Provide the (X, Y) coordinate of the cell's center where the given text is located.  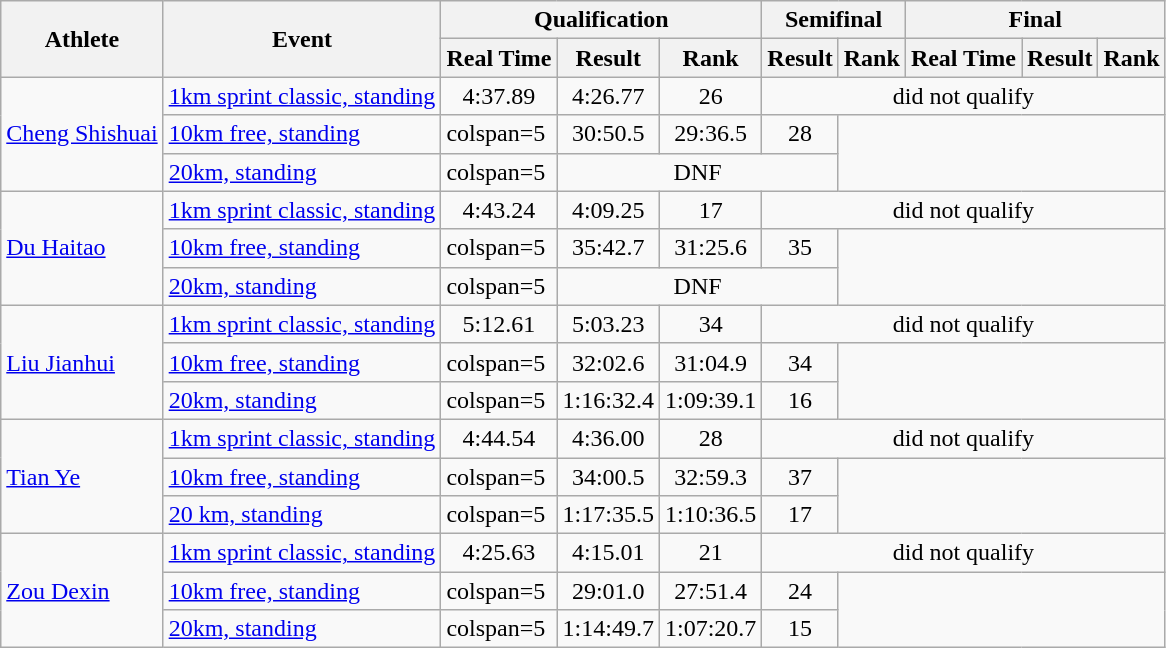
24 (800, 591)
Tian Ye (82, 476)
30:50.5 (608, 134)
4:09.25 (608, 210)
5:03.23 (608, 324)
Qualification (602, 20)
4:26.77 (608, 96)
26 (710, 96)
Final (1035, 20)
32:02.6 (608, 362)
Liu Jianhui (82, 362)
31:25.6 (710, 248)
Zou Dexin (82, 591)
27:51.4 (710, 591)
1:14:49.7 (608, 629)
Semifinal (834, 20)
Athlete (82, 39)
1:16:32.4 (608, 400)
29:36.5 (710, 134)
1:17:35.5 (608, 515)
Du Haitao (82, 248)
32:59.3 (710, 477)
4:44.54 (499, 438)
34:00.5 (608, 477)
Cheng Shishuai (82, 134)
15 (800, 629)
21 (710, 553)
35:42.7 (608, 248)
4:43.24 (499, 210)
Event (302, 39)
4:36.00 (608, 438)
1:07:20.7 (710, 629)
1:09:39.1 (710, 400)
16 (800, 400)
4:25.63 (499, 553)
37 (800, 477)
5:12.61 (499, 324)
31:04.9 (710, 362)
4:37.89 (499, 96)
1:10:36.5 (710, 515)
20 km, standing (302, 515)
4:15.01 (608, 553)
29:01.0 (608, 591)
35 (800, 248)
